Extract the [x, y] coordinate from the center of the cell holding the provided text.  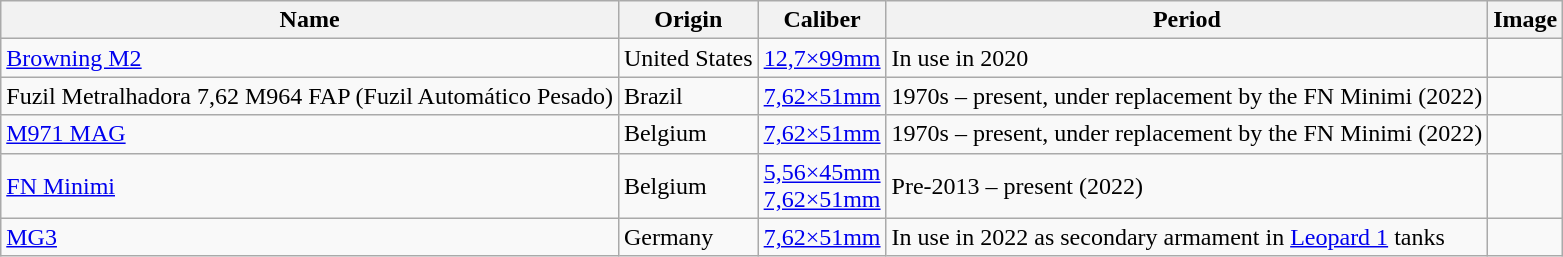
Origin [688, 20]
In use in 2020 [1187, 58]
Image [1526, 20]
Caliber [822, 20]
5,56×45mm7,62×51mm [822, 186]
United States [688, 58]
Name [310, 20]
Pre-2013 – present (2022) [1187, 186]
In use in 2022 as secondary armament in Leopard 1 tanks [1187, 237]
FN Minimi [310, 186]
Germany [688, 237]
M971 MAG [310, 134]
Fuzil Metralhadora 7,62 M964 FAP (Fuzil Automático Pesado) [310, 96]
Browning M2 [310, 58]
MG3 [310, 237]
12,7×99mm [822, 58]
Period [1187, 20]
Brazil [688, 96]
